Identify which cell holds the provided text, then report its (x, y) central coordinate. 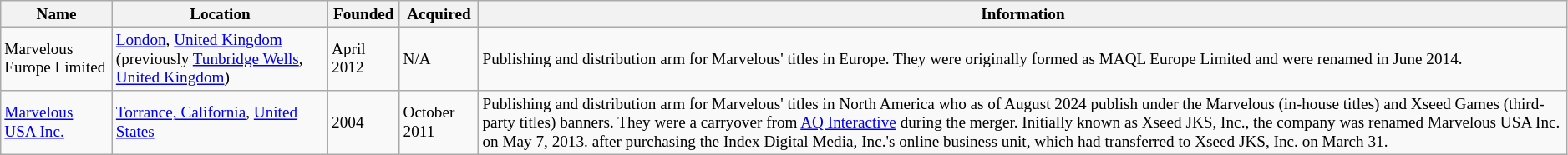
London, United Kingdom (previously Tunbridge Wells, United Kingdom) (220, 58)
April 2012 (364, 58)
Founded (364, 14)
Publishing and distribution arm for Marvelous' titles in Europe. They were originally formed as MAQL Europe Limited and were renamed in June 2014. (1022, 58)
N/A (439, 58)
Torrance, California, United States (220, 123)
October 2011 (439, 123)
Marvelous USA Inc. (57, 123)
Location (220, 14)
Marvelous Europe Limited (57, 58)
Name (57, 14)
Acquired (439, 14)
Information (1022, 14)
2004 (364, 123)
